Search for the cell housing the specified text and yield its [x, y] center coordinate. 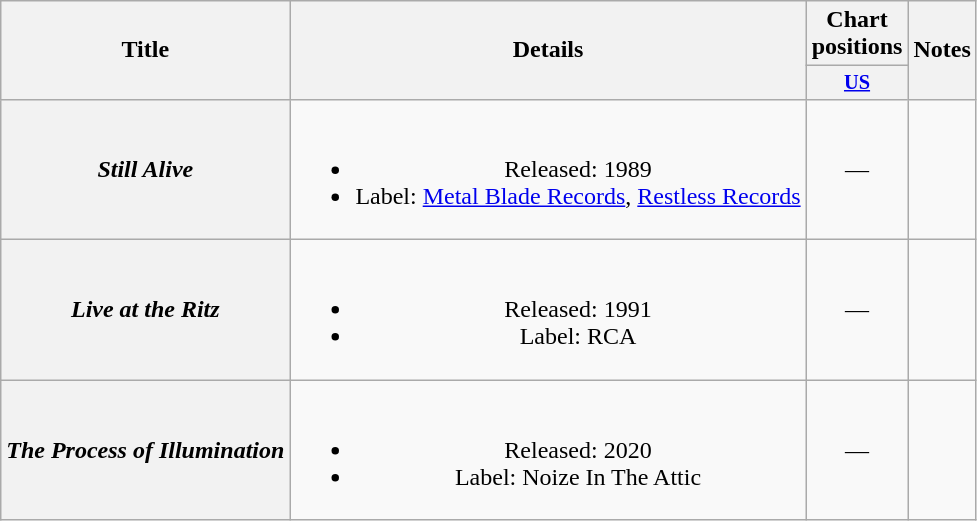
Title [146, 50]
Released: 1991Label: RCA [548, 310]
Still Alive [146, 169]
Released: 2020Label: Noize In The Attic [548, 450]
Details [548, 50]
The Process of Illumination [146, 450]
Chart positions [857, 34]
US [857, 83]
Live at the Ritz [146, 310]
Notes [942, 50]
Released: 1989Label: Metal Blade Records, Restless Records [548, 169]
